Output the [x, y] coordinate of the center of the cell containing the given text.  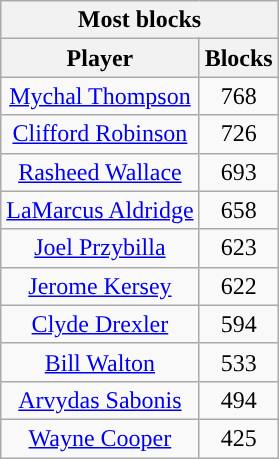
622 [238, 286]
Arvydas Sabonis [100, 400]
425 [238, 438]
LaMarcus Aldridge [100, 210]
Blocks [238, 58]
Jerome Kersey [100, 286]
494 [238, 400]
658 [238, 210]
Clifford Robinson [100, 134]
768 [238, 96]
Wayne Cooper [100, 438]
693 [238, 172]
Mychal Thompson [100, 96]
Player [100, 58]
Bill Walton [100, 362]
623 [238, 248]
Rasheed Wallace [100, 172]
Joel Przybilla [100, 248]
Clyde Drexler [100, 324]
594 [238, 324]
Most blocks [140, 20]
726 [238, 134]
533 [238, 362]
